From the cell containing the given text, extract its center point as [x, y] coordinate. 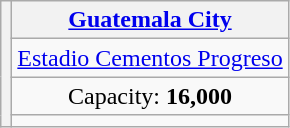
Capacity: 16,000 [150, 96]
Guatemala City [150, 20]
Estadio Cementos Progreso [150, 58]
